Find where the given text appears and provide that cell's center as (x, y) coordinate. 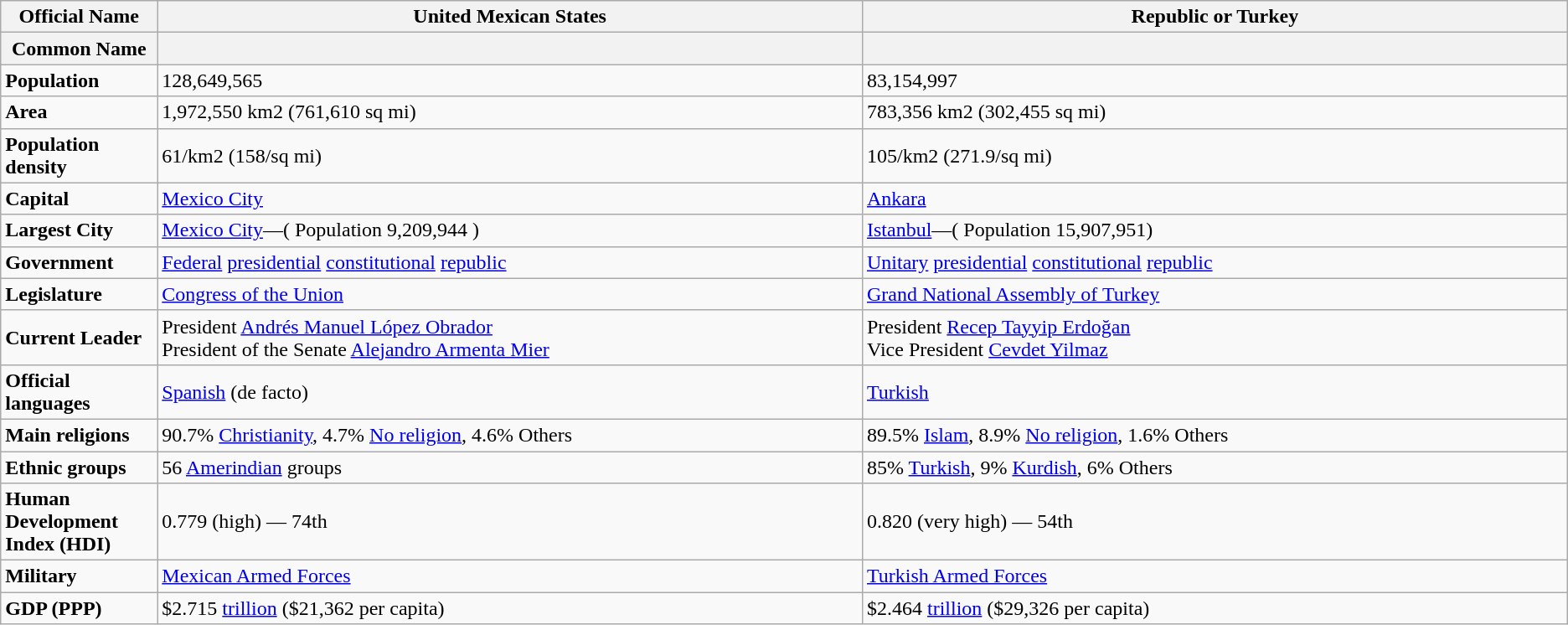
105/km2 (271.9/sq mi) (1215, 156)
$2.464 trillion ($29,326 per capita) (1215, 608)
GDP (PPP) (79, 608)
Grand National Assembly of Turkey (1215, 294)
Area (79, 112)
Population (79, 80)
Population density (79, 156)
61/km2 (158/sq mi) (510, 156)
Legislature (79, 294)
56 Amerindian groups (510, 467)
0.779 (high) — 74th (510, 522)
Current Leader (79, 337)
President Recep Tayyip Erdoğan Vice President Cevdet Yilmaz (1215, 337)
Spanish (de facto) (510, 392)
783,356 km2 (302,455 sq mi) (1215, 112)
0.820 (very high) — 54th (1215, 522)
$2.715 trillion ($21,362 per capita) (510, 608)
President Andrés Manuel López Obrador President of the Senate Alejandro Armenta Mier (510, 337)
Ankara (1215, 199)
Mexico City—( Population 9,209,944 ) (510, 230)
Government (79, 262)
Turkish (1215, 392)
Ethnic groups (79, 467)
83,154,997 (1215, 80)
Official Name (79, 17)
Military (79, 576)
United Mexican States (510, 17)
Main religions (79, 435)
Istanbul—( Population 15,907,951) (1215, 230)
Mexico City (510, 199)
Republic or Turkey (1215, 17)
Human Development Index (HDI) (79, 522)
Largest City (79, 230)
128,649,565 (510, 80)
Capital (79, 199)
Common Name (79, 49)
Federal presidential constitutional republic (510, 262)
Unitary presidential constitutional republic (1215, 262)
85% Turkish, 9% Kurdish, 6% Others (1215, 467)
90.7% Christianity, 4.7% No religion, 4.6% Others (510, 435)
Official languages (79, 392)
Turkish Armed Forces (1215, 576)
89.5% Islam, 8.9% No religion, 1.6% Others (1215, 435)
Congress of the Union (510, 294)
Mexican Armed Forces (510, 576)
1,972,550 km2 (761,610 sq mi) (510, 112)
